Output the [X, Y] coordinate of the center of the cell containing the given text.  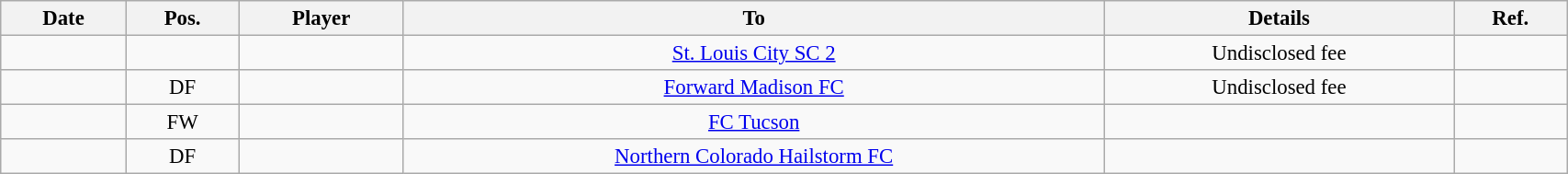
Date [63, 18]
Pos. [182, 18]
Player [321, 18]
To [753, 18]
FC Tucson [753, 122]
Details [1279, 18]
Ref. [1510, 18]
FW [182, 122]
St. Louis City SC 2 [753, 53]
Northern Colorado Hailstorm FC [753, 157]
Forward Madison FC [753, 87]
